For the text-containing cell, return its midpoint in (x, y) coordinate format. 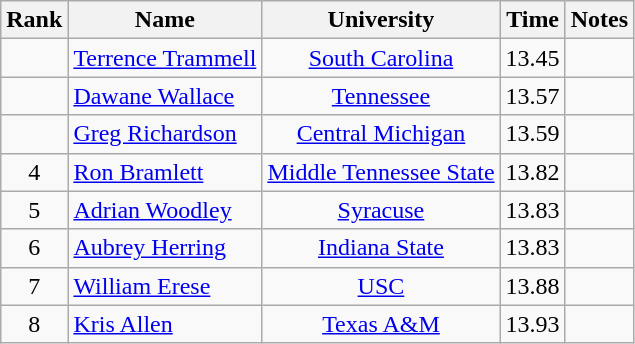
University (381, 20)
5 (34, 210)
South Carolina (381, 58)
Adrian Woodley (165, 210)
13.93 (532, 324)
6 (34, 248)
Aubrey Herring (165, 248)
Time (532, 20)
Terrence Trammell (165, 58)
13.45 (532, 58)
Central Michigan (381, 134)
Indiana State (381, 248)
7 (34, 286)
Greg Richardson (165, 134)
Name (165, 20)
4 (34, 172)
Notes (599, 20)
Texas A&M (381, 324)
Dawane Wallace (165, 96)
8 (34, 324)
USC (381, 286)
13.59 (532, 134)
13.82 (532, 172)
Syracuse (381, 210)
13.57 (532, 96)
Kris Allen (165, 324)
Middle Tennessee State (381, 172)
13.88 (532, 286)
William Erese (165, 286)
Rank (34, 20)
Tennessee (381, 96)
Ron Bramlett (165, 172)
